Find where the given text appears and provide that cell's center as (X, Y) coordinate. 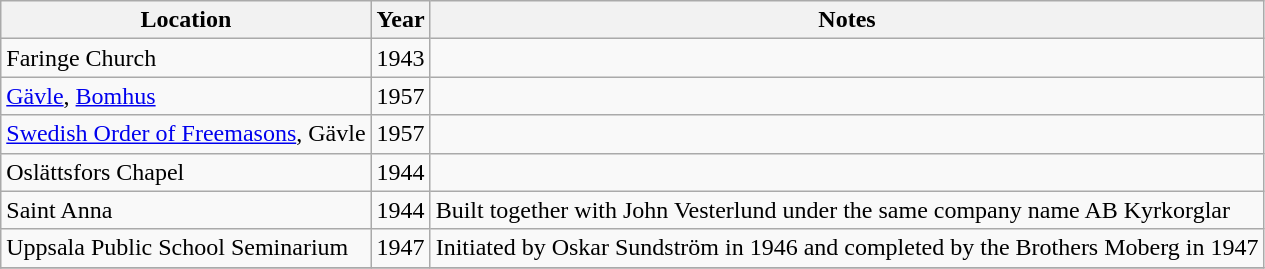
Oslättsfors Chapel (186, 172)
1947 (400, 248)
Saint Anna (186, 210)
1943 (400, 58)
Faringe Church (186, 58)
Swedish Order of Freemasons, Gävle (186, 134)
Year (400, 20)
Gävle, Bomhus (186, 96)
Initiated by Oskar Sundström in 1946 and completed by the Brothers Moberg in 1947 (847, 248)
Uppsala Public School Seminarium (186, 248)
Location (186, 20)
Notes (847, 20)
Built together with John Vesterlund under the same company name AB Kyrkorglar (847, 210)
